Extract the (x, y) coordinate from the center of the cell holding the provided text.  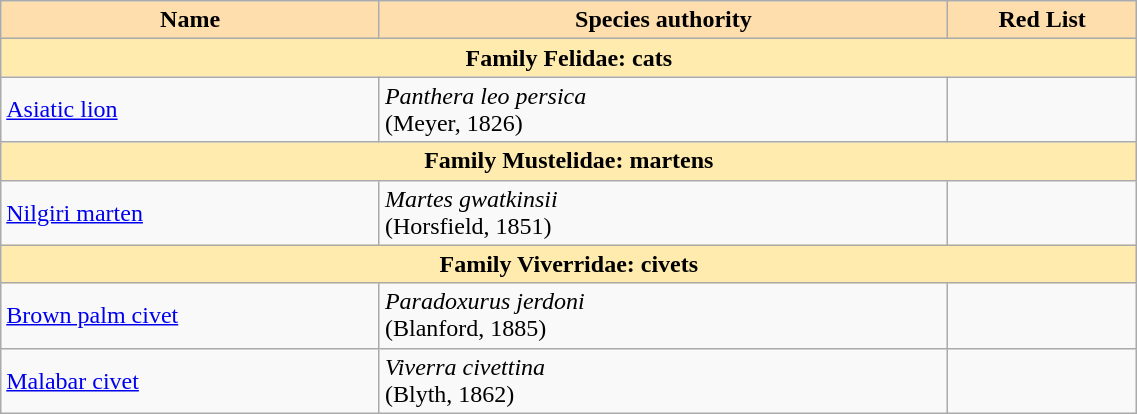
Family Felidae: cats (569, 58)
Panthera leo persica(Meyer, 1826) (663, 110)
Asiatic lion (190, 110)
Martes gwatkinsii(Horsfield, 1851) (663, 212)
Malabar civet (190, 380)
Viverra civettina(Blyth, 1862) (663, 380)
Name (190, 20)
Paradoxurus jerdoni(Blanford, 1885) (663, 316)
Red List (1042, 20)
Nilgiri marten (190, 212)
Brown palm civet (190, 316)
Species authority (663, 20)
Family Mustelidae: martens (569, 161)
Family Viverridae: civets (569, 264)
